Determine the [x, y] coordinate at the center of the cell enclosing the given text.  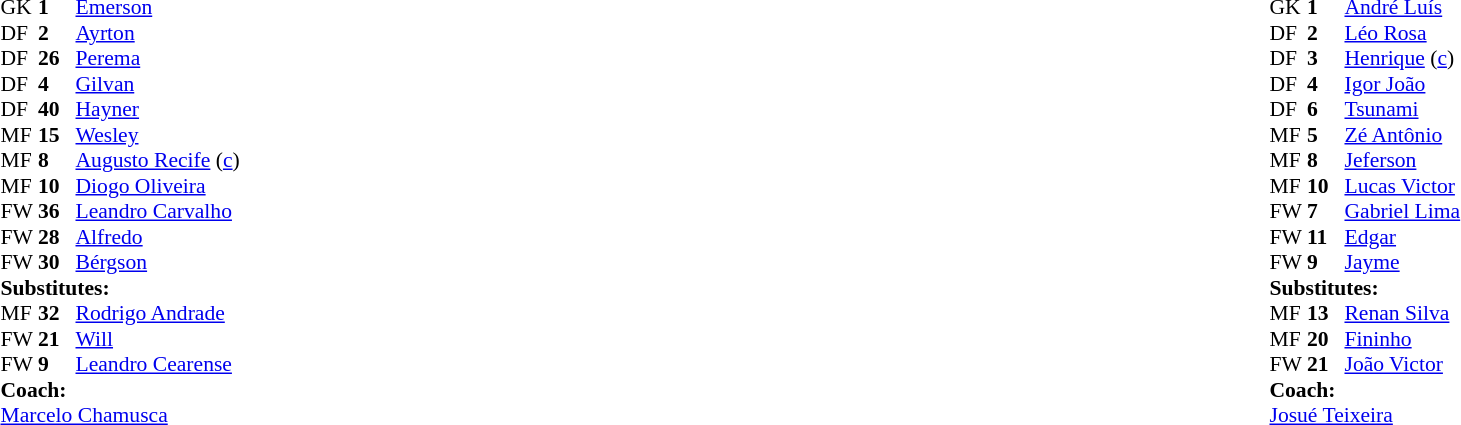
Perema [158, 59]
Leandro Carvalho [158, 211]
João Victor [1402, 365]
Edgar [1402, 237]
Bérgson [158, 263]
36 [57, 211]
Rodrigo Andrade [158, 313]
Jayme [1402, 263]
30 [57, 263]
Igor João [1402, 84]
Wesley [158, 135]
32 [57, 313]
Jeferson [1402, 161]
Will [158, 339]
Zé Antônio [1402, 135]
11 [1326, 237]
Renan Silva [1402, 313]
20 [1326, 339]
Gabriel Lima [1402, 211]
7 [1326, 211]
3 [1326, 59]
26 [57, 59]
Ayrton [158, 33]
5 [1326, 135]
Gilvan [158, 84]
6 [1326, 109]
Tsunami [1402, 109]
40 [57, 109]
28 [57, 237]
13 [1326, 313]
15 [57, 135]
Léo Rosa [1402, 33]
Diogo Oliveira [158, 186]
Fininho [1402, 339]
Leandro Cearense [158, 365]
Henrique (c) [1402, 59]
Lucas Victor [1402, 186]
Alfredo [158, 237]
Hayner [158, 109]
Augusto Recife (c) [158, 161]
